Pinpoint the cell where the given text exists, returning its (X, Y) midpoint coordinate. 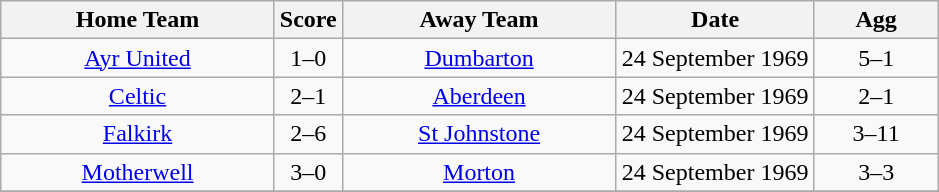
Celtic (138, 96)
2–6 (308, 134)
Falkirk (138, 134)
Aberdeen (479, 96)
3–0 (308, 172)
Agg (876, 20)
3–11 (876, 134)
St Johnstone (479, 134)
Ayr United (138, 58)
5–1 (876, 58)
Away Team (479, 20)
Date (716, 20)
Dumbarton (479, 58)
Motherwell (138, 172)
3–3 (876, 172)
Score (308, 20)
1–0 (308, 58)
Morton (479, 172)
Home Team (138, 20)
